Determine the [X, Y] coordinate at the center of the cell enclosing the given text.  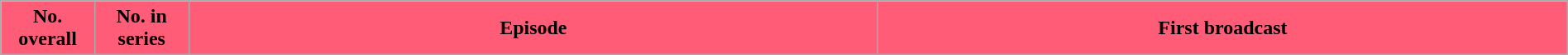
Episode [533, 28]
First broadcast [1223, 28]
No. overall [48, 28]
No. in series [141, 28]
